For the text-containing cell, return its midpoint in (x, y) coordinate format. 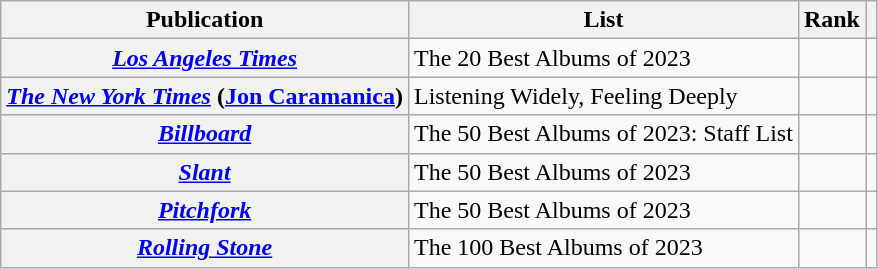
Billboard (205, 134)
Publication (205, 20)
The New York Times (Jon Caramanica) (205, 96)
Listening Widely, Feeling Deeply (603, 96)
The 50 Best Albums of 2023: Staff List (603, 134)
Rank (832, 20)
Los Angeles Times (205, 58)
List (603, 20)
The 100 Best Albums of 2023 (603, 248)
Slant (205, 172)
Pitchfork (205, 210)
The 20 Best Albums of 2023 (603, 58)
Rolling Stone (205, 248)
